Detect which cell encompasses the target text, then output its [x, y] center coordinate. 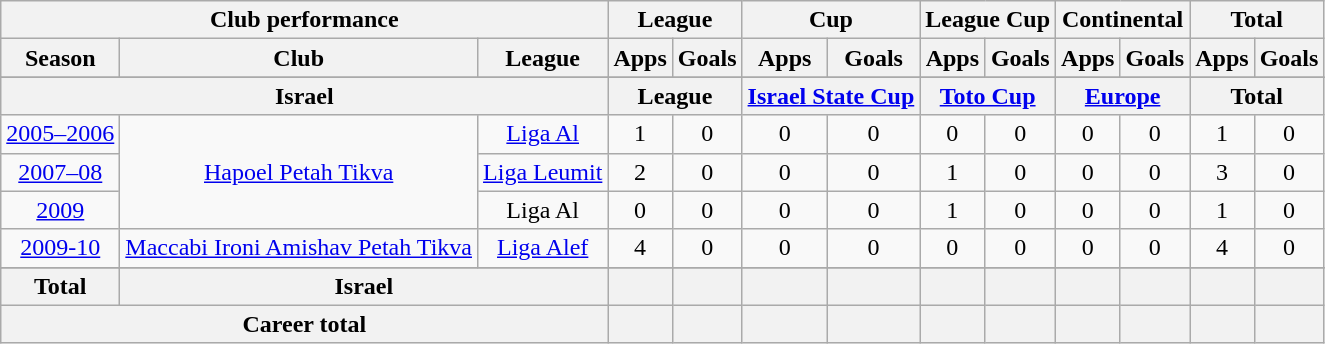
Toto Cup [988, 96]
Club [299, 58]
2009-10 [60, 248]
Continental [1123, 20]
3 [1222, 172]
Europe [1123, 96]
Maccabi Ironi Amishav Petah Tikva [299, 248]
2 [640, 172]
Hapoel Petah Tikva [299, 172]
Season [60, 58]
Liga Alef [543, 248]
Club performance [304, 20]
League Cup [988, 20]
Israel State Cup [831, 96]
2009 [60, 210]
Liga Leumit [543, 172]
2007–08 [60, 172]
Career total [304, 324]
2005–2006 [60, 134]
Cup [831, 20]
